Capture the cell that displays the provided text and extract its [x, y] central coordinate. 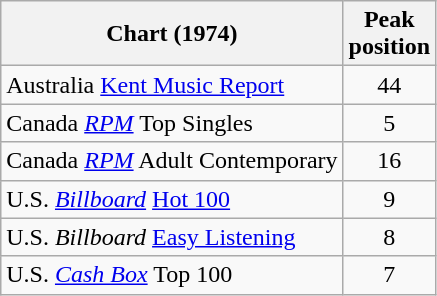
8 [389, 237]
Peakposition [389, 34]
9 [389, 199]
Australia Kent Music Report [172, 85]
U.S. Billboard Hot 100 [172, 199]
44 [389, 85]
7 [389, 275]
U.S. Billboard Easy Listening [172, 237]
Canada RPM Top Singles [172, 123]
Chart (1974) [172, 34]
16 [389, 161]
5 [389, 123]
Canada RPM Adult Contemporary [172, 161]
U.S. Cash Box Top 100 [172, 275]
